Pinpoint the cell where the given text exists, returning its (x, y) midpoint coordinate. 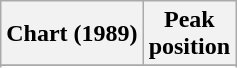
Peakposition (189, 34)
Chart (1989) (72, 34)
